Search for the cell housing the specified text and yield its [x, y] center coordinate. 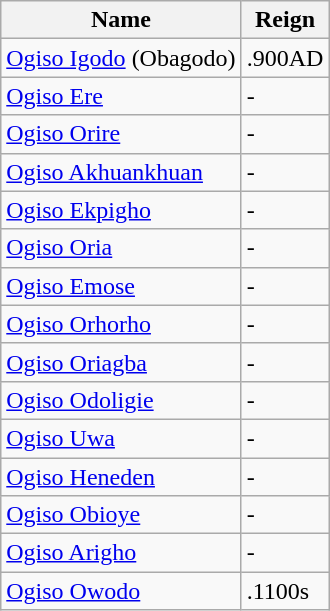
Ogiso Orire [121, 134]
Ogiso Emose [121, 286]
Name [121, 20]
Ogiso Owodo [121, 591]
Ogiso Igodo (Obagodo) [121, 58]
Ogiso Uwa [121, 438]
Ogiso Akhuankhuan [121, 172]
Ogiso Ekpigho [121, 210]
Ogiso Orhorho [121, 324]
Ogiso Oria [121, 248]
Ogiso Obioye [121, 515]
Ogiso Ere [121, 96]
Ogiso Arigho [121, 553]
Reign [285, 20]
.900AD [285, 58]
Ogiso Odoligie [121, 400]
.1100s [285, 591]
Ogiso Oriagba [121, 362]
Ogiso Heneden [121, 477]
